Identify which cell holds the provided text, then report its [X, Y] central coordinate. 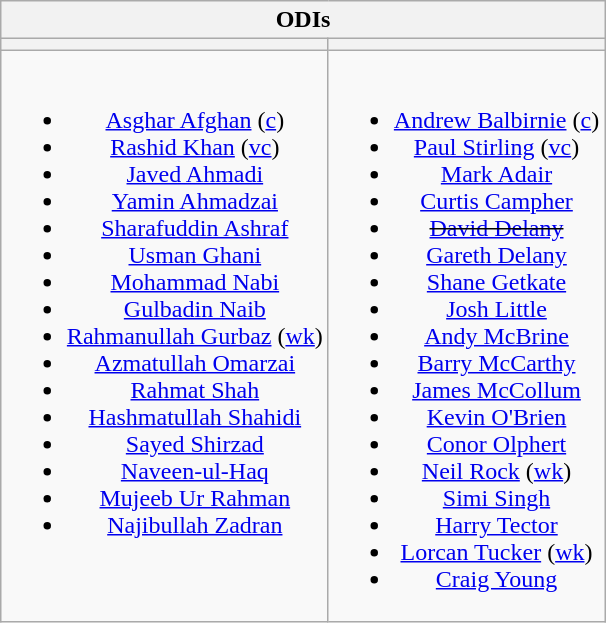
ODIs [302, 20]
